Capture the cell that displays the provided text and extract its [x, y] central coordinate. 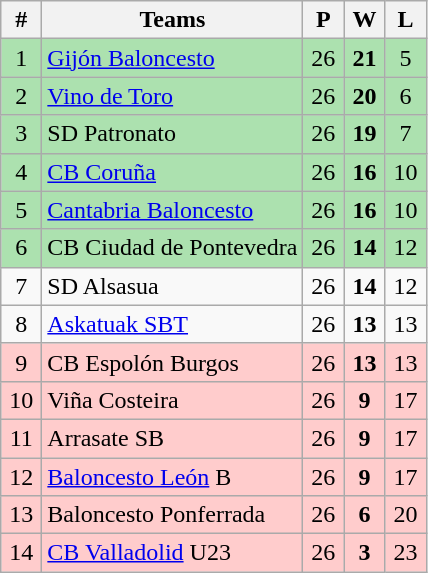
21 [364, 58]
P [324, 20]
Cantabria Baloncesto [172, 210]
23 [406, 553]
19 [364, 134]
SD Alsasua [172, 286]
CB Ciudad de Pontevedra [172, 248]
11 [22, 438]
CB Valladolid U23 [172, 553]
Baloncesto Ponferrada [172, 515]
1 [22, 58]
Baloncesto León B [172, 477]
Vino de Toro [172, 96]
# [22, 20]
CB Espolón Burgos [172, 362]
Viña Costeira [172, 400]
2 [22, 96]
8 [22, 324]
4 [22, 172]
W [364, 20]
Gijón Baloncesto [172, 58]
Askatuak SBT [172, 324]
SD Patronato [172, 134]
CB Coruña [172, 172]
L [406, 20]
Teams [172, 20]
Arrasate SB [172, 438]
